Return the [X, Y] coordinate for the center point of the cell that contains the specified text.  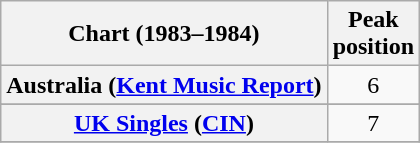
UK Singles (CIN) [164, 123]
Chart (1983–1984) [164, 34]
Peakposition [373, 34]
6 [373, 85]
Australia (Kent Music Report) [164, 85]
7 [373, 123]
